Detect which cell encompasses the target text, then output its (x, y) center coordinate. 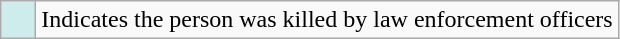
Indicates the person was killed by law enforcement officers (327, 20)
